Capture the cell that displays the provided text and extract its (X, Y) central coordinate. 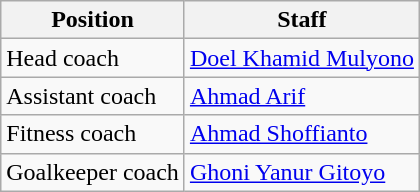
Assistant coach (93, 96)
Fitness coach (93, 134)
Ghoni Yanur Gitoyo (302, 172)
Doel Khamid Mulyono (302, 58)
Goalkeeper coach (93, 172)
Position (93, 20)
Ahmad Shoffianto (302, 134)
Staff (302, 20)
Ahmad Arif (302, 96)
Head coach (93, 58)
